Locate the cell with the specified text and output its [x, y] center coordinate. 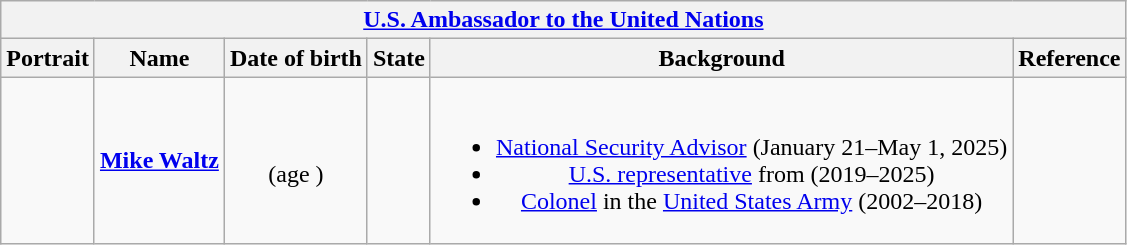
State [398, 58]
Name [159, 58]
(age ) [296, 160]
Reference [1070, 58]
National Security Advisor (January 21–May 1, 2025)U.S. representative from (2019–2025)Colonel in the United States Army (2002–2018) [721, 160]
Mike Waltz [159, 160]
Portrait [48, 58]
U.S. Ambassador to the United Nations [564, 20]
Date of birth [296, 58]
Background [721, 58]
